From the cell containing the given text, extract its center point as [X, Y] coordinate. 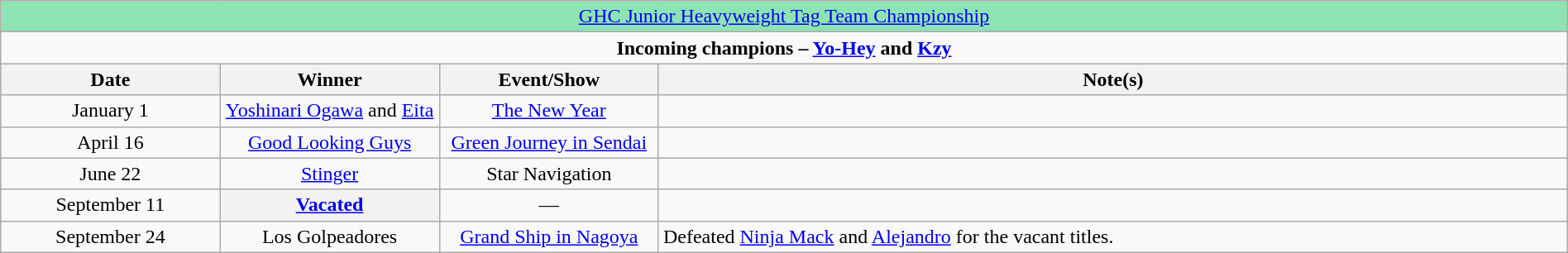
Star Navigation [549, 174]
September 24 [111, 236]
September 11 [111, 205]
Defeated Ninja Mack and Alejandro for the vacant titles. [1113, 236]
Los Golpeadores [329, 236]
Date [111, 79]
The New Year [549, 111]
— [549, 205]
Incoming champions – Yo-Hey and Kzy [784, 48]
Note(s) [1113, 79]
Event/Show [549, 79]
January 1 [111, 111]
Green Journey in Sendai [549, 142]
Vacated [329, 205]
Grand Ship in Nagoya [549, 236]
Good Looking Guys [329, 142]
Winner [329, 79]
April 16 [111, 142]
Stinger [329, 174]
June 22 [111, 174]
GHC Junior Heavyweight Tag Team Championship [784, 17]
Yoshinari Ogawa and Eita [329, 111]
